Capture the cell that displays the provided text and extract its (X, Y) central coordinate. 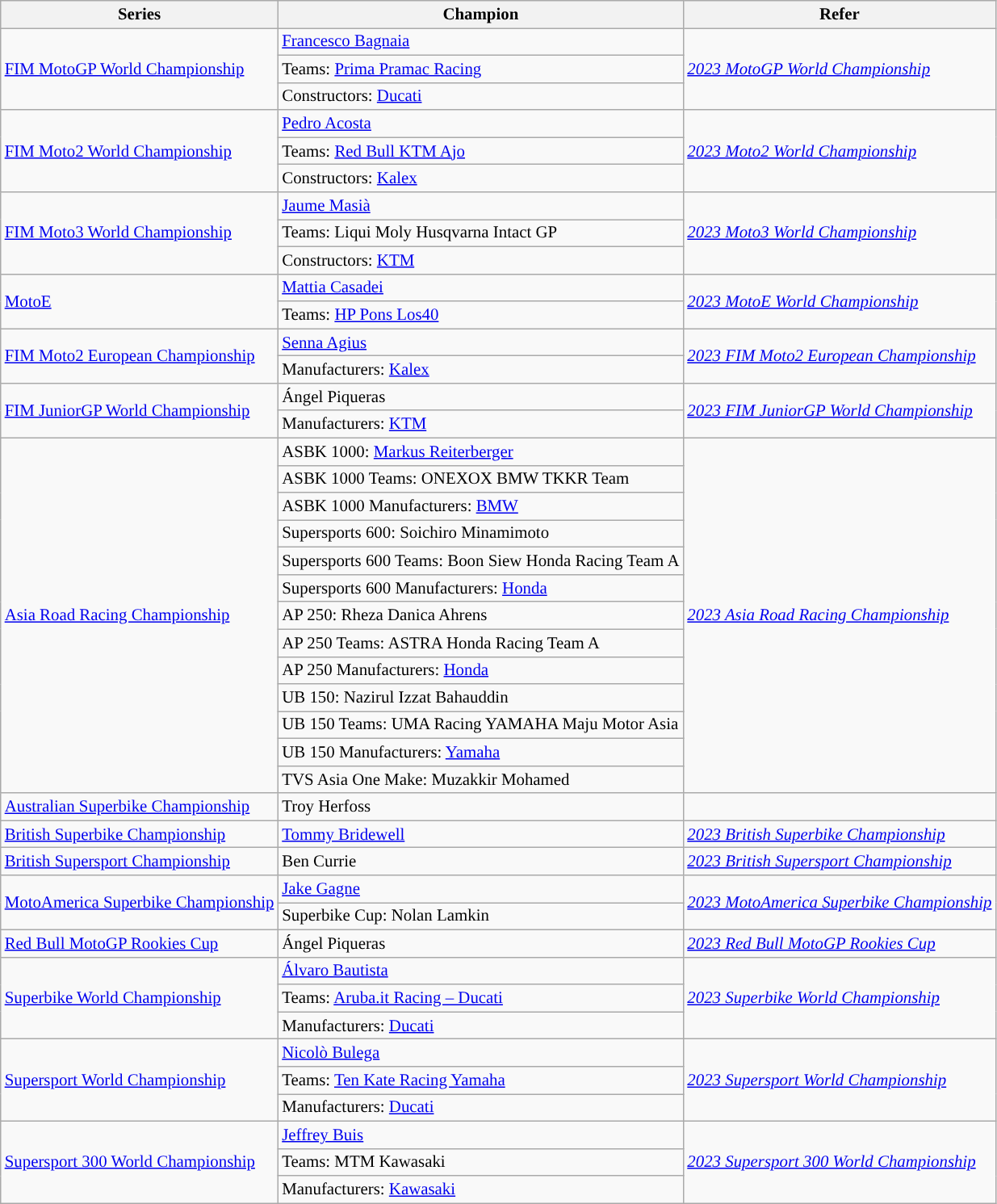
UB 150: Nazirul Izzat Bahauddin (480, 698)
Manufacturers: Kawasaki (480, 1189)
Troy Herfoss (480, 807)
FIM JuniorGP World Championship (140, 410)
ASBK 1000: Markus Reiterberger (480, 451)
Manufacturers: KTM (480, 424)
2023 Red Bull MotoGP Rookies Cup (840, 943)
ASBK 1000 Teams: ONEXOX BMW TKKR Team (480, 479)
Teams: Liqui Moly Husqvarna Intact GP (480, 233)
Refer (840, 15)
2023 FIM Moto2 European Championship (840, 356)
Pedro Acosta (480, 124)
FIM MotoGP World Championship (140, 69)
FIM Moto2 World Championship (140, 151)
Asia Road Racing Championship (140, 615)
UB 150 Manufacturers: Yamaha (480, 752)
2023 Supersport 300 World Championship (840, 1162)
MotoE (140, 301)
Jaume Masià (480, 206)
Series (140, 15)
2023 Moto2 World Championship (840, 151)
TVS Asia One Make: Muzakkir Mohamed (480, 779)
2023 MotoE World Championship (840, 301)
2023 Supersport World Championship (840, 1080)
2023 Asia Road Racing Championship (840, 615)
2023 British Supersport Championship (840, 862)
Teams: Aruba.it Racing – Ducati (480, 998)
AP 250 Teams: ASTRA Honda Racing Team A (480, 643)
Constructors: Kalex (480, 178)
2023 Moto3 World Championship (840, 233)
AP 250 Manufacturers: Honda (480, 670)
Jeffrey Buis (480, 1135)
AP 250: Rheza Danica Ahrens (480, 615)
2023 Superbike World Championship (840, 998)
Teams: HP Pons Los40 (480, 315)
Teams: Ten Kate Racing Yamaha (480, 1080)
2023 FIM JuniorGP World Championship (840, 410)
ASBK 1000 Manufacturers: BMW (480, 506)
Constructors: Ducati (480, 96)
Mattia Casadei (480, 287)
Supersports 600 Manufacturers: Honda (480, 588)
Australian Superbike Championship (140, 807)
Ben Currie (480, 862)
Supersport 300 World Championship (140, 1162)
2023 MotoAmerica Superbike Championship (840, 903)
Supersport World Championship (140, 1080)
FIM Moto3 World Championship (140, 233)
2023 MotoGP World Championship (840, 69)
Supersports 600: Soichiro Minamimoto (480, 534)
Superbike Cup: Nolan Lamkin (480, 917)
Teams: Red Bull KTM Ajo (480, 151)
Superbike World Championship (140, 998)
Tommy Bridewell (480, 834)
Senna Agius (480, 342)
Supersports 600 Teams: Boon Siew Honda Racing Team A (480, 561)
Constructors: KTM (480, 260)
Teams: MTM Kawasaki (480, 1162)
Red Bull MotoGP Rookies Cup (140, 943)
UB 150 Teams: UMA Racing YAMAHA Maju Motor Asia (480, 725)
Francesco Bagnaia (480, 41)
British Supersport Championship (140, 862)
Álvaro Bautista (480, 971)
FIM Moto2 European Championship (140, 356)
MotoAmerica Superbike Championship (140, 903)
2023 British Superbike Championship (840, 834)
Jake Gagne (480, 889)
Champion (480, 15)
Nicolò Bulega (480, 1053)
Teams: Prima Pramac Racing (480, 69)
British Superbike Championship (140, 834)
Manufacturers: Kalex (480, 370)
